Pinpoint the cell where the given text exists, returning its (X, Y) midpoint coordinate. 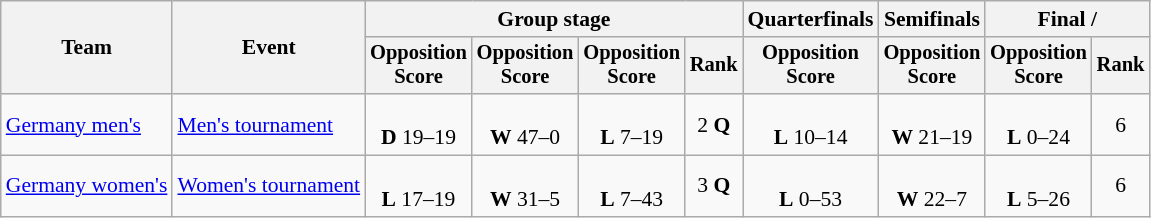
L 7–43 (632, 186)
Semifinals (932, 19)
3 Q (714, 186)
Event (268, 48)
L 5–26 (1038, 186)
Germany women's (87, 186)
L 0–24 (1038, 124)
Women's tournament (268, 186)
D 19–19 (418, 124)
L 10–14 (811, 124)
Team (87, 48)
W 31–5 (526, 186)
W 47–0 (526, 124)
L 17–19 (418, 186)
W 21–19 (932, 124)
2 Q (714, 124)
Quarterfinals (811, 19)
L 7–19 (632, 124)
Group stage (554, 19)
Men's tournament (268, 124)
Germany men's (87, 124)
L 0–53 (811, 186)
W 22–7 (932, 186)
Final / (1067, 19)
